Pinpoint the cell where the given text exists, returning its [X, Y] midpoint coordinate. 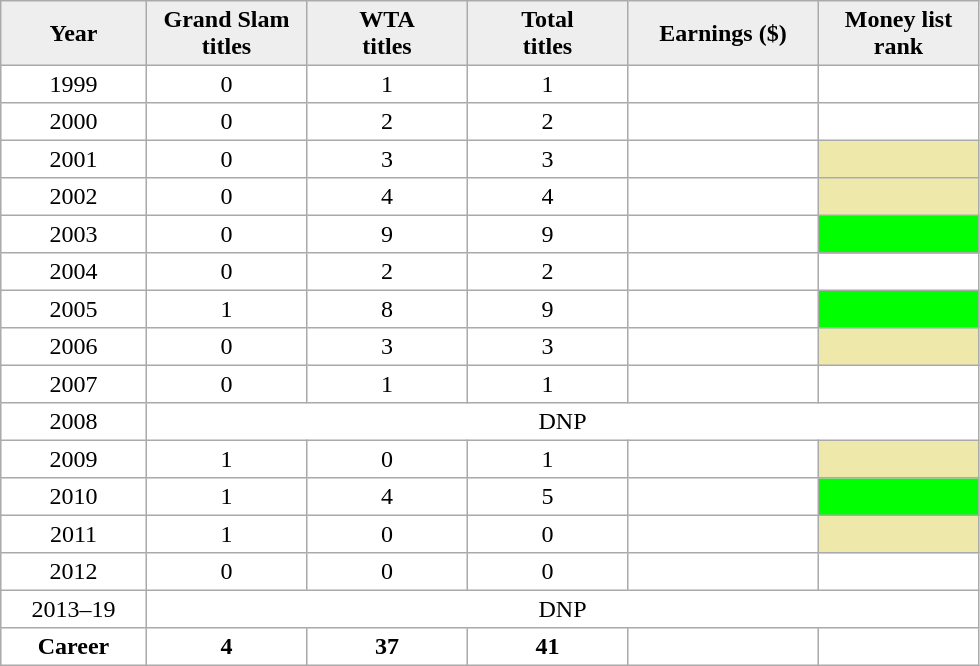
Year [74, 33]
2009 [74, 459]
2011 [74, 534]
2002 [74, 197]
Earnings ($) [723, 33]
1999 [74, 84]
2005 [74, 309]
2001 [74, 159]
2012 [74, 572]
41 [547, 647]
Career [74, 647]
2008 [74, 422]
2003 [74, 234]
37 [387, 647]
2006 [74, 347]
2010 [74, 497]
5 [547, 497]
2007 [74, 384]
WTA titles [387, 33]
Total titles [547, 33]
Money list rank [898, 33]
2004 [74, 272]
Grand Slam titles [226, 33]
8 [387, 309]
2013–19 [74, 609]
2000 [74, 122]
